Return the (X, Y) coordinate for the center point of the cell that contains the specified text.  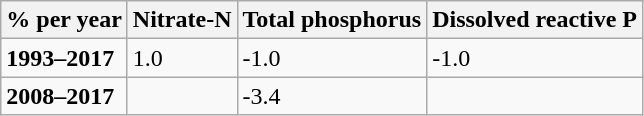
Nitrate-N (182, 20)
1993–2017 (64, 58)
1.0 (182, 58)
-3.4 (332, 96)
% per year (64, 20)
2008–2017 (64, 96)
Dissolved reactive P (535, 20)
Total phosphorus (332, 20)
